Pinpoint the cell where the given text exists, returning its [x, y] midpoint coordinate. 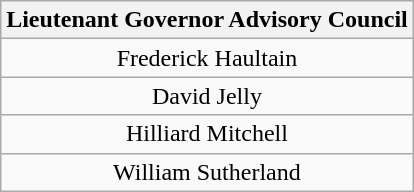
Lieutenant Governor Advisory Council [208, 20]
William Sutherland [208, 172]
Frederick Haultain [208, 58]
Hilliard Mitchell [208, 134]
David Jelly [208, 96]
